Pinpoint the cell where the given text exists, returning its [x, y] midpoint coordinate. 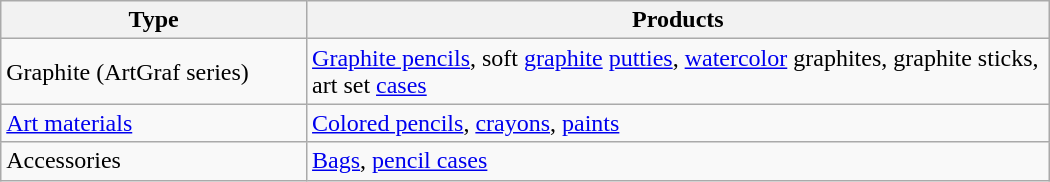
Art materials [154, 123]
Type [154, 20]
Graphite (ArtGraf series) [154, 72]
Accessories [154, 161]
Bags, pencil cases [678, 161]
Colored pencils, crayons, paints [678, 123]
Graphite pencils, soft graphite putties, watercolor graphites, graphite sticks, art set cases [678, 72]
Products [678, 20]
